Extract the [X, Y] coordinate from the center of the cell holding the provided text.  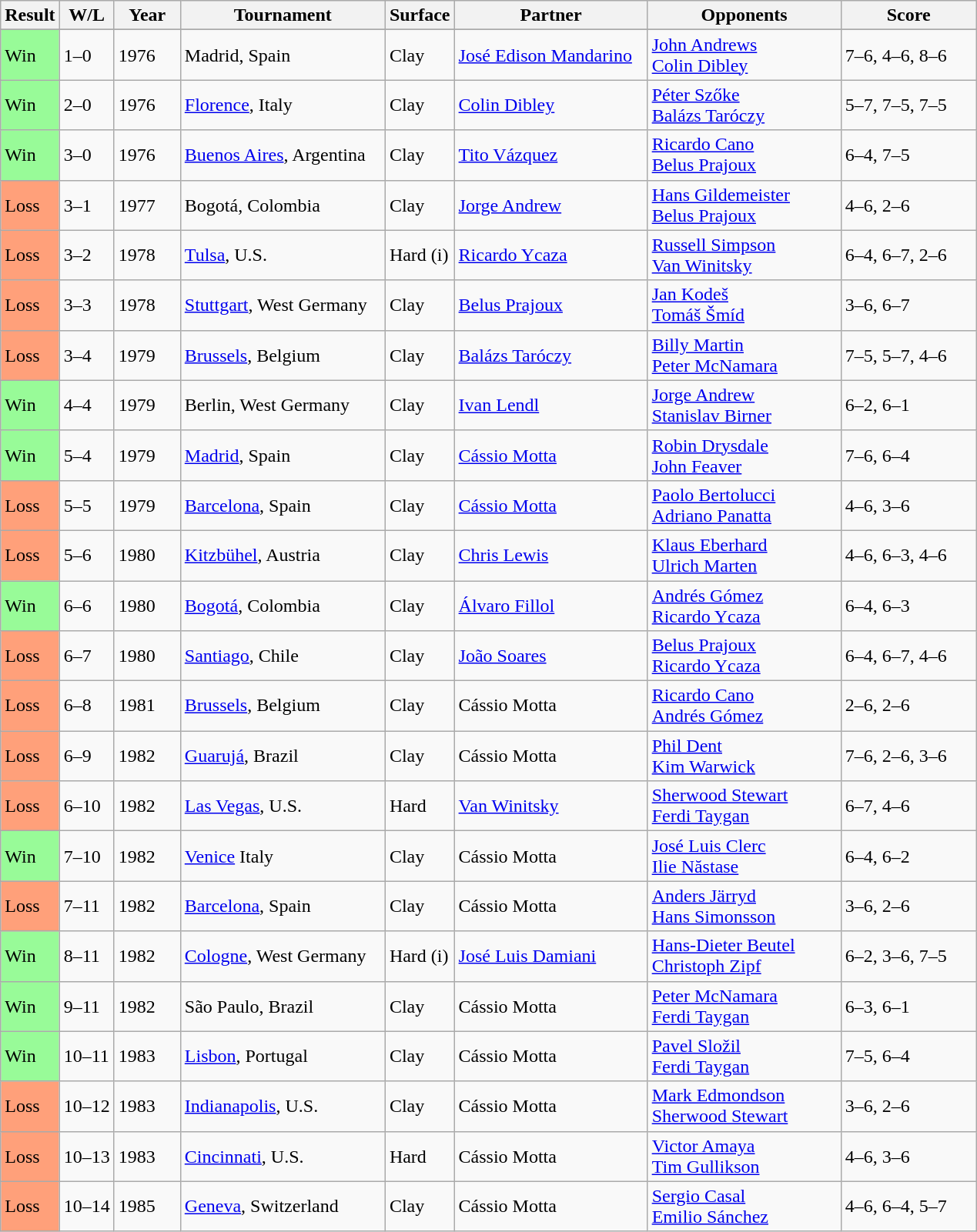
3–0 [86, 155]
1985 [147, 1207]
Tournament [283, 15]
Hans Gildemeister Belus Prajoux [744, 205]
2–0 [86, 105]
Sherwood Stewart Ferdi Taygan [744, 806]
10–11 [86, 1056]
Ivan Lendl [551, 405]
Sergio Casal Emilio Sánchez [744, 1207]
Chris Lewis [551, 556]
10–14 [86, 1207]
1981 [147, 706]
Stuttgart, West Germany [283, 305]
5–5 [86, 505]
4–6, 6–3, 4–6 [908, 556]
Péter Szőke Balázs Taróczy [744, 105]
Ricardo Ycaza [551, 255]
Geneva, Switzerland [283, 1207]
Peter McNamara Ferdi Taygan [744, 1007]
5–4 [86, 456]
6–4, 6–2 [908, 856]
6–8 [86, 706]
Lisbon, Portugal [283, 1056]
7–11 [86, 906]
4–4 [86, 405]
6–4, 6–3 [908, 605]
Phil Dent Kim Warwick [744, 756]
1977 [147, 205]
Ricardo Cano Belus Prajoux [744, 155]
Tulsa, U.S. [283, 255]
6–3, 6–1 [908, 1007]
1–0 [86, 55]
6–9 [86, 756]
Ricardo Cano Andrés Gómez [744, 706]
5–7, 7–5, 7–5 [908, 105]
John Andrews Colin Dibley [744, 55]
Klaus Eberhard Ulrich Marten [744, 556]
João Soares [551, 656]
Pavel Složil Ferdi Taygan [744, 1056]
Guarujá, Brazil [283, 756]
Surface [420, 15]
Santiago, Chile [283, 656]
Balázs Taróczy [551, 356]
Mark Edmondson Sherwood Stewart [744, 1107]
3–2 [86, 255]
Florence, Italy [283, 105]
Paolo Bertolucci Adriano Panatta [744, 505]
6–4, 6–7, 4–6 [908, 656]
6–7 [86, 656]
7–10 [86, 856]
Score [908, 15]
8–11 [86, 956]
Robin Drysdale John Feaver [744, 456]
Andrés Gómez Ricardo Ycaza [744, 605]
6–10 [86, 806]
6–6 [86, 605]
7–5, 5–7, 4–6 [908, 356]
Álvaro Fillol [551, 605]
9–11 [86, 1007]
José Luis Clerc Ilie Năstase [744, 856]
5–6 [86, 556]
Billy Martin Peter McNamara [744, 356]
Berlin, West Germany [283, 405]
6–2, 3–6, 7–5 [908, 956]
3–4 [86, 356]
4–6, 6–4, 5–7 [908, 1207]
3–1 [86, 205]
Russell Simpson Van Winitsky [744, 255]
2–6, 2–6 [908, 706]
3–6, 6–7 [908, 305]
Van Winitsky [551, 806]
6–4, 7–5 [908, 155]
7–6, 2–6, 3–6 [908, 756]
6–2, 6–1 [908, 405]
Belus Prajoux [551, 305]
Jorge Andrew Stanislav Birner [744, 405]
Year [147, 15]
10–12 [86, 1107]
Cincinnati, U.S. [283, 1156]
10–13 [86, 1156]
Jorge Andrew [551, 205]
Kitzbühel, Austria [283, 556]
Anders Järryd Hans Simonsson [744, 906]
São Paulo, Brazil [283, 1007]
3–3 [86, 305]
Partner [551, 15]
7–6, 4–6, 8–6 [908, 55]
4–6, 2–6 [908, 205]
José Luis Damiani [551, 956]
Opponents [744, 15]
Victor Amaya Tim Gullikson [744, 1156]
Hans-Dieter Beutel Christoph Zipf [744, 956]
7–6, 6–4 [908, 456]
Venice Italy [283, 856]
Indianapolis, U.S. [283, 1107]
Las Vegas, U.S. [283, 806]
Belus Prajoux Ricardo Ycaza [744, 656]
W/L [86, 15]
Colin Dibley [551, 105]
6–7, 4–6 [908, 806]
Result [30, 15]
Jan Kodeš Tomáš Šmíd [744, 305]
Buenos Aires, Argentina [283, 155]
6–4, 6–7, 2–6 [908, 255]
José Edison Mandarino [551, 55]
Tito Vázquez [551, 155]
Cologne, West Germany [283, 956]
7–5, 6–4 [908, 1056]
